Capture the cell that displays the provided text and extract its (X, Y) central coordinate. 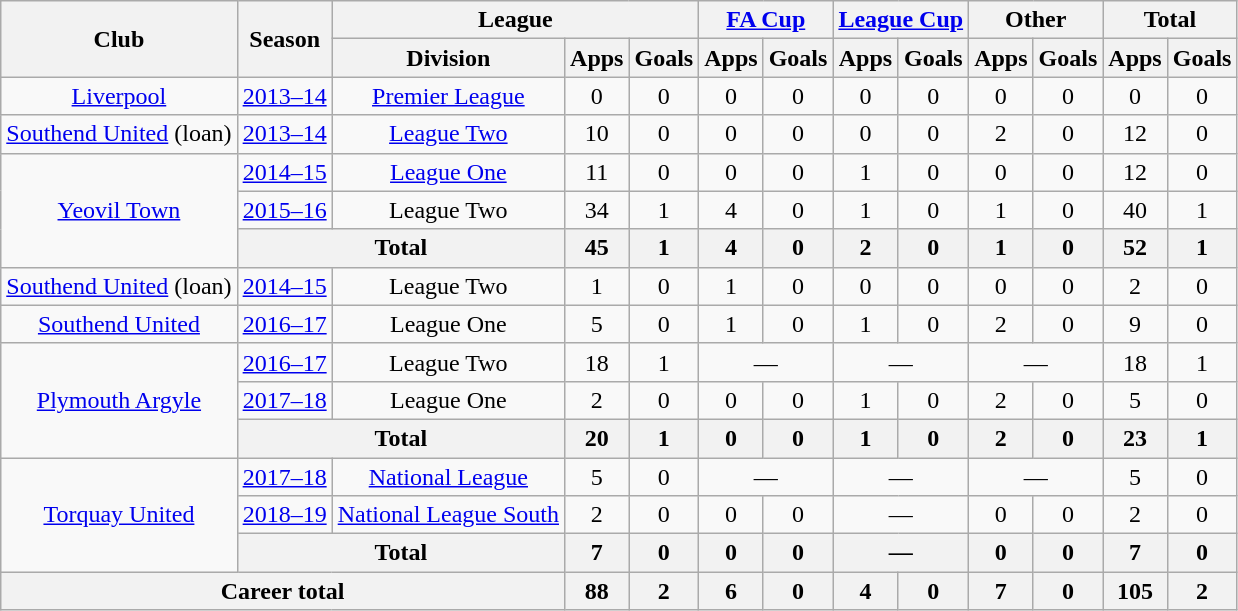
Club (119, 39)
105 (1135, 591)
Premier League (448, 96)
League Cup (901, 20)
Torquay United (119, 515)
2018–19 (284, 515)
45 (597, 248)
Yeovil Town (119, 210)
2015–16 (284, 210)
Southend United (119, 324)
Other (1036, 20)
34 (597, 210)
Season (284, 39)
52 (1135, 248)
88 (597, 591)
Career total (283, 591)
Division (448, 58)
National League South (448, 515)
League (516, 20)
20 (597, 438)
Liverpool (119, 96)
10 (597, 134)
FA Cup (766, 20)
National League (448, 477)
Plymouth Argyle (119, 400)
23 (1135, 438)
9 (1135, 324)
40 (1135, 210)
6 (731, 591)
11 (597, 172)
